Output the (x, y) coordinate of the center of the cell containing the given text.  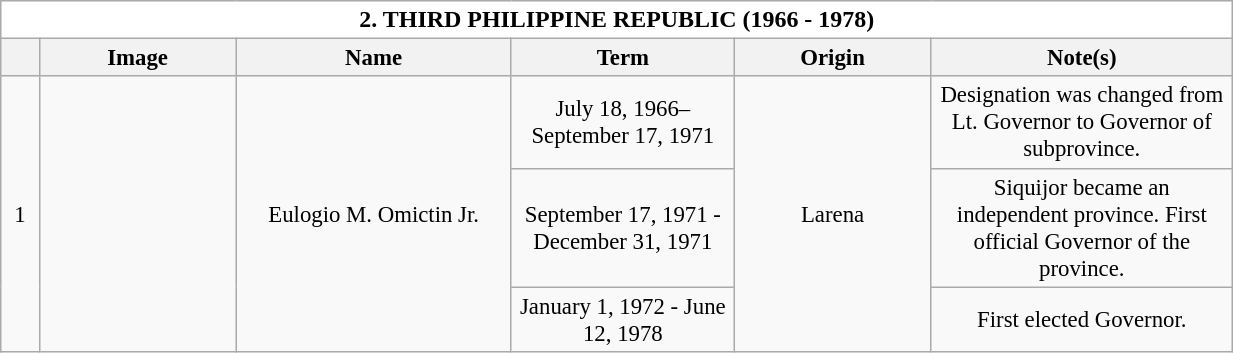
Image (138, 58)
2. THIRD PHILIPPINE REPUBLIC (1966 - 1978) (617, 20)
Name (374, 58)
First elected Governor. (1082, 320)
Designation was changed from Lt. Governor to Governor of subprovince. (1082, 123)
Siquijor became an independent province. First official Governor of the province. (1082, 228)
Origin (832, 58)
Note(s) (1082, 58)
Larena (832, 214)
Eulogio M. Omictin Jr. (374, 214)
January 1, 1972 - June 12, 1978 (622, 320)
September 17, 1971 - December 31, 1971 (622, 228)
Term (622, 58)
July 18, 1966–September 17, 1971 (622, 123)
1 (20, 214)
